Provide the (X, Y) coordinate of the cell's center where the given text is located.  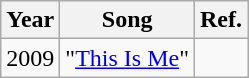
Ref. (220, 20)
"This Is Me" (128, 58)
Song (128, 20)
Year (30, 20)
2009 (30, 58)
